Pinpoint the cell where the given text exists, returning its (x, y) midpoint coordinate. 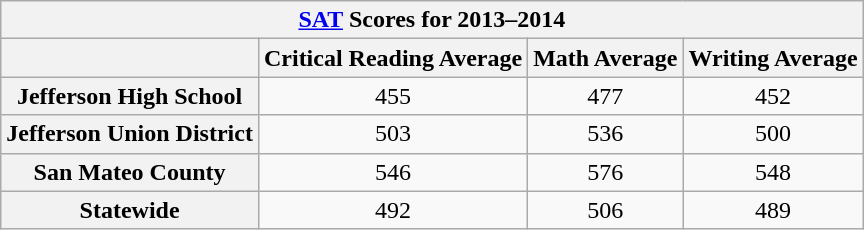
San Mateo County (130, 172)
548 (773, 172)
Jefferson Union District (130, 134)
Math Average (606, 58)
576 (606, 172)
536 (606, 134)
492 (392, 210)
503 (392, 134)
506 (606, 210)
500 (773, 134)
546 (392, 172)
Jefferson High School (130, 96)
Statewide (130, 210)
Critical Reading Average (392, 58)
455 (392, 96)
489 (773, 210)
452 (773, 96)
Writing Average (773, 58)
SAT Scores for 2013–2014 (432, 20)
477 (606, 96)
